Identify which cell holds the provided text, then report its (x, y) central coordinate. 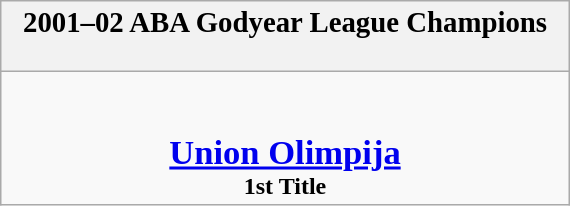
2001–02 ABA Godyear League Champions (284, 36)
Union Olimpija1st Title (284, 138)
